Output the [X, Y] coordinate of the center of the cell containing the given text.  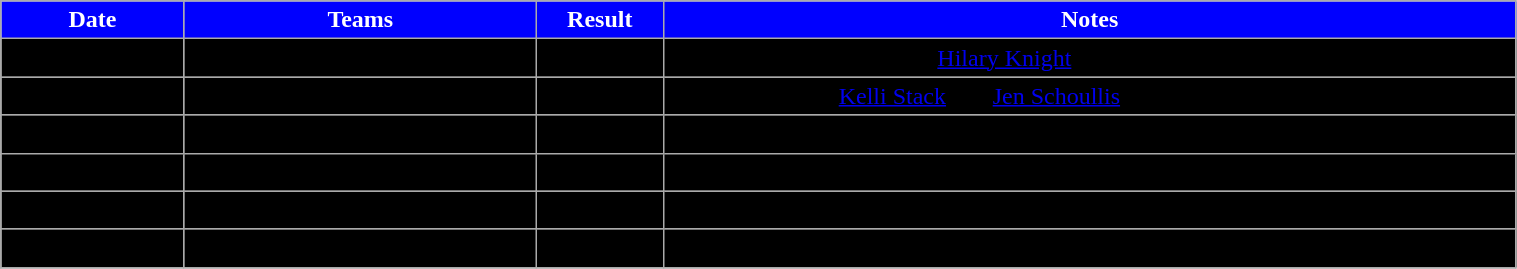
August 27 [93, 134]
12-0 [600, 58]
USA vs. Japan [360, 96]
USA vs. Finland [360, 248]
August 24 [93, 58]
13-0 [600, 96]
USA vs. Switzerland [360, 134]
August 30 [93, 210]
USA vs. Russia [360, 58]
August 28 [93, 172]
USA vs. Canada [360, 172]
Teams [360, 20]
Notes [1090, 20]
USA vs. Sweden [360, 210]
Result [600, 20]
Kelli Stack and Jen Schoullis each scored a hat trick [1090, 96]
August 25 [93, 96]
Hilary Knight scored a hat trick [1090, 58]
Date [93, 20]
August 31 [93, 248]
